Scan for the cell matching the given text and deliver its (X, Y) coordinate at center. 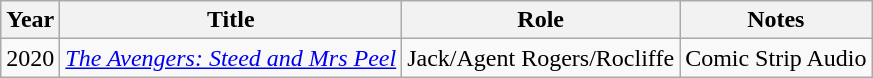
Notes (776, 20)
Role (541, 20)
Jack/Agent Rogers/Rocliffe (541, 58)
2020 (30, 58)
Year (30, 20)
Title (231, 20)
Comic Strip Audio (776, 58)
The Avengers: Steed and Mrs Peel (231, 58)
